Identify which cell holds the provided text, then report its (X, Y) central coordinate. 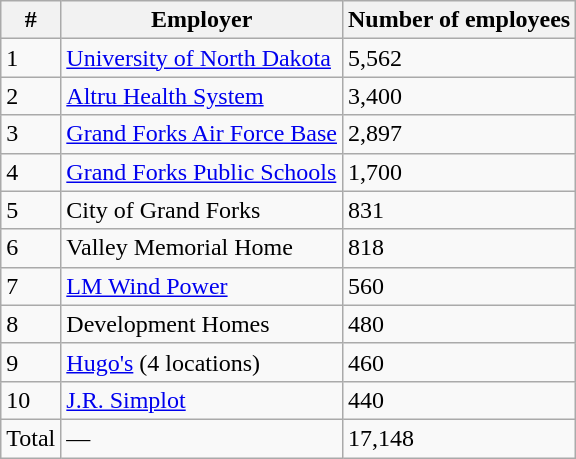
560 (458, 286)
# (31, 20)
Hugo's (4 locations) (202, 362)
J.R. Simplot (202, 400)
17,148 (458, 438)
8 (31, 324)
460 (458, 362)
Development Homes (202, 324)
Employer (202, 20)
831 (458, 210)
Grand Forks Public Schools (202, 172)
4 (31, 172)
— (202, 438)
7 (31, 286)
LM Wind Power (202, 286)
Altru Health System (202, 96)
3 (31, 134)
5,562 (458, 58)
3,400 (458, 96)
1 (31, 58)
6 (31, 248)
City of Grand Forks (202, 210)
5 (31, 210)
2 (31, 96)
10 (31, 400)
2,897 (458, 134)
Grand Forks Air Force Base (202, 134)
440 (458, 400)
University of North Dakota (202, 58)
Valley Memorial Home (202, 248)
Total (31, 438)
480 (458, 324)
Number of employees (458, 20)
1,700 (458, 172)
818 (458, 248)
9 (31, 362)
